Search for the cell housing the specified text and yield its (X, Y) center coordinate. 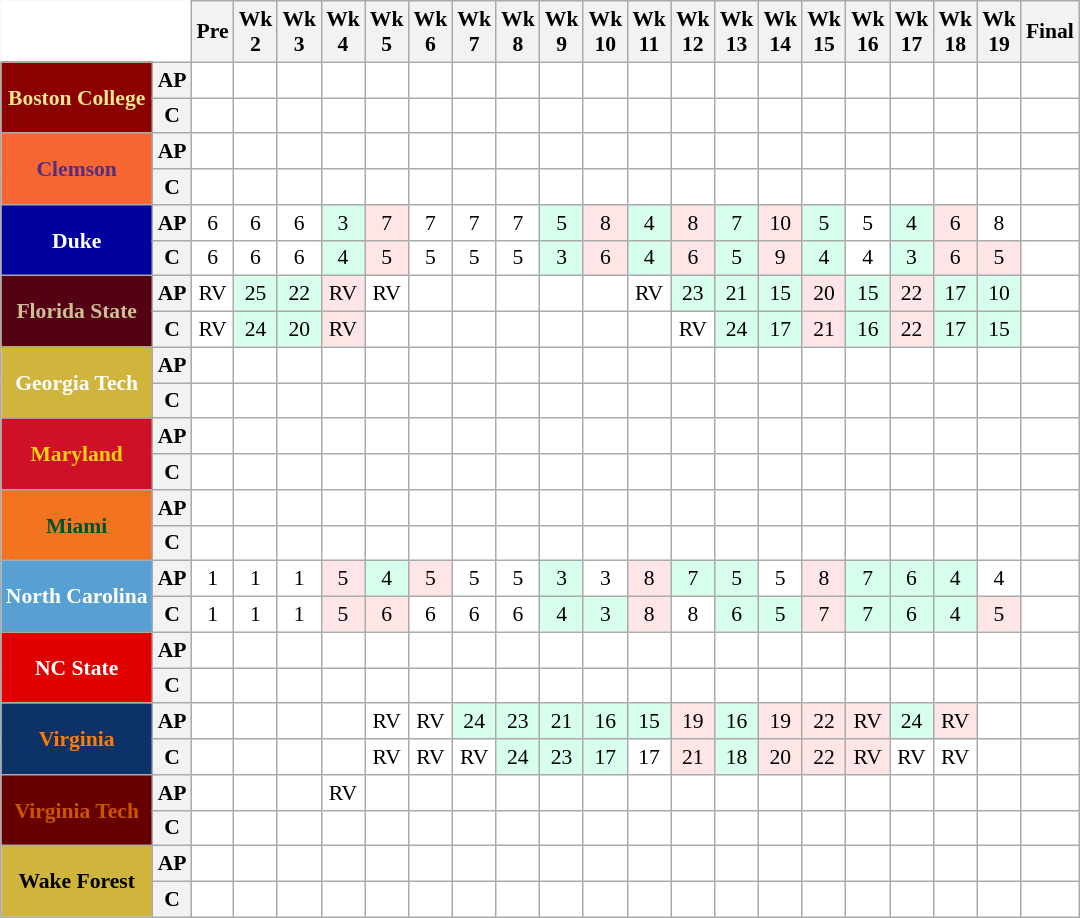
Wk7 (474, 32)
Wk12 (693, 32)
Wk3 (299, 32)
Pre (213, 32)
Wk2 (256, 32)
Clemson (77, 170)
Wk5 (387, 32)
Wake Forest (77, 882)
Duke (77, 240)
Georgia Tech (77, 382)
Miami (77, 526)
18 (737, 757)
Wk10 (605, 32)
Wk14 (780, 32)
Wk13 (737, 32)
Wk15 (824, 32)
Maryland (77, 454)
Wk6 (431, 32)
Final (1050, 32)
Wk16 (868, 32)
Wk19 (999, 32)
NC State (77, 668)
25 (256, 294)
North Carolina (77, 596)
Virginia Tech (77, 810)
Virginia (77, 740)
9 (780, 258)
Wk9 (562, 32)
Wk4 (343, 32)
Wk17 (912, 32)
Wk11 (649, 32)
Boston College (77, 98)
Wk18 (955, 32)
Wk8 (518, 32)
Florida State (77, 312)
